Provide the (x, y) coordinate of the cell's center where the given text is located.  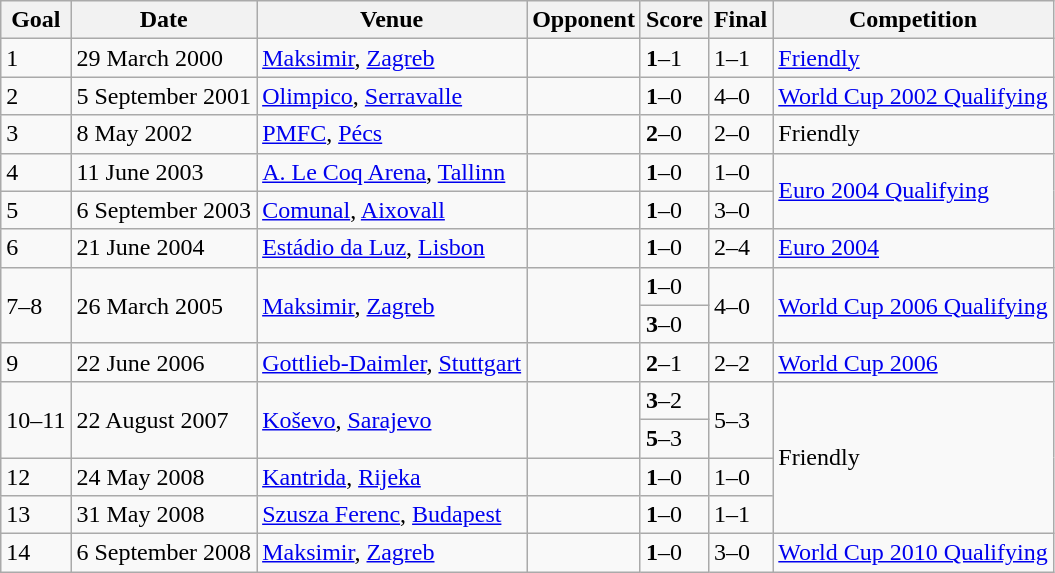
14 (36, 553)
World Cup 2006 Qualifying (913, 305)
2–4 (740, 248)
8 May 2002 (164, 134)
Euro 2004 (913, 248)
Opponent (584, 20)
6 September 2003 (164, 210)
3–2 (674, 400)
13 (36, 515)
Final (740, 20)
Kantrida, Rijeka (392, 477)
5 (36, 210)
26 March 2005 (164, 305)
3 (36, 134)
Goal (36, 20)
Comunal, Aixovall (392, 210)
Szusza Ferenc, Budapest (392, 515)
31 May 2008 (164, 515)
7–8 (36, 305)
21 June 2004 (164, 248)
9 (36, 362)
24 May 2008 (164, 477)
11 June 2003 (164, 172)
Score (674, 20)
Olimpico, Serravalle (392, 96)
Gottlieb-Daimler, Stuttgart (392, 362)
Venue (392, 20)
World Cup 2006 (913, 362)
6 (36, 248)
World Cup 2010 Qualifying (913, 553)
5 September 2001 (164, 96)
Euro 2004 Qualifying (913, 191)
12 (36, 477)
Koševo, Sarajevo (392, 419)
29 March 2000 (164, 58)
22 August 2007 (164, 419)
2–2 (740, 362)
Competition (913, 20)
A. Le Coq Arena, Tallinn (392, 172)
World Cup 2002 Qualifying (913, 96)
Estádio da Luz, Lisbon (392, 248)
6 September 2008 (164, 553)
PMFC, Pécs (392, 134)
2–1 (674, 362)
1 (36, 58)
4 (36, 172)
10–11 (36, 419)
22 June 2006 (164, 362)
Date (164, 20)
2 (36, 96)
